Return the (x, y) coordinate for the center point of the cell that contains the specified text.  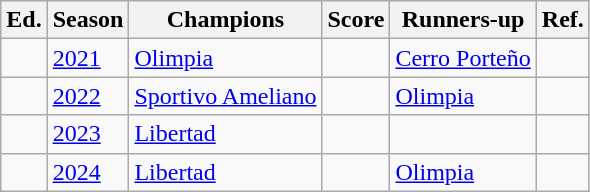
2024 (88, 172)
2022 (88, 96)
Runners-up (463, 20)
Season (88, 20)
2023 (88, 134)
2021 (88, 58)
Champions (226, 20)
Sportivo Ameliano (226, 96)
Ref. (562, 20)
Cerro Porteño (463, 58)
Score (356, 20)
Ed. (24, 20)
